Scan for the cell matching the given text and deliver its [x, y] coordinate at center. 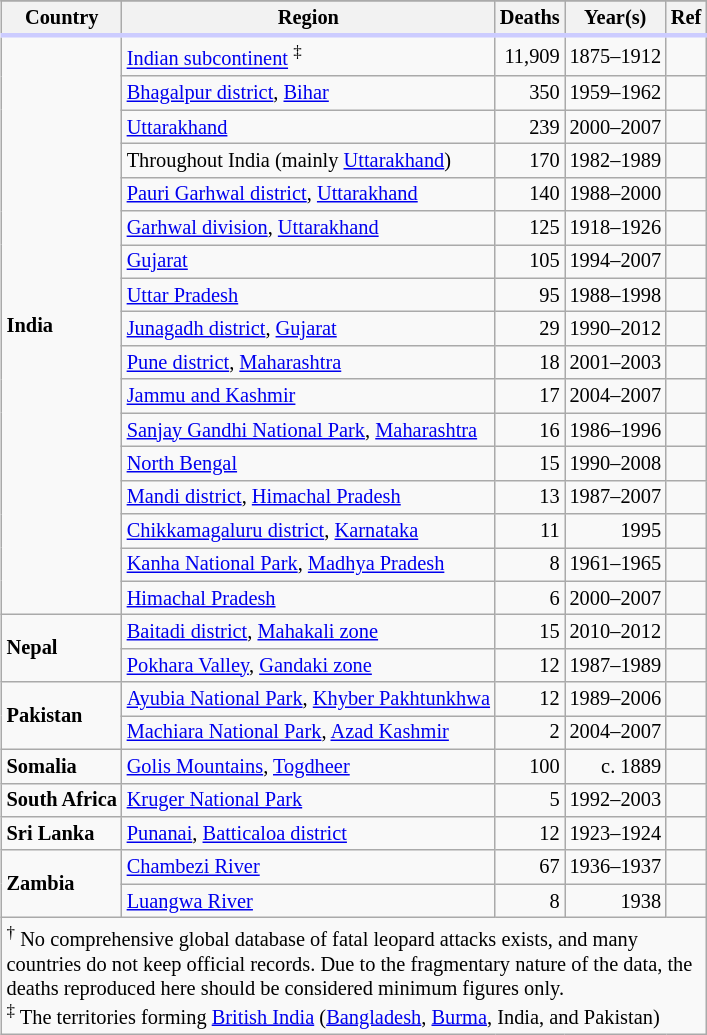
100 [530, 766]
1938 [616, 901]
1961–1965 [616, 565]
India [62, 326]
Gujarat [308, 262]
350 [530, 93]
1988–1998 [616, 295]
Mandi district, Himachal Pradesh [308, 497]
18 [530, 363]
239 [530, 127]
Baitadi district, Mahakali zone [308, 632]
Himachal Pradesh [308, 598]
Punanai, Batticaloa district [308, 834]
Somalia [62, 766]
Machiara National Park, Azad Kashmir [308, 733]
c. 1889 [616, 766]
Uttar Pradesh [308, 295]
Nepal [62, 648]
13 [530, 497]
29 [530, 329]
South Africa [62, 800]
2 [530, 733]
5 [530, 800]
Uttarakhand [308, 127]
1923–1924 [616, 834]
Zambia [62, 884]
95 [530, 295]
Chambezi River [308, 867]
1995 [616, 531]
Pakistan [62, 716]
67 [530, 867]
1982–1989 [616, 161]
Sanjay Gandhi National Park, Maharashtra [308, 430]
Sri Lanka [62, 834]
Pune district, Maharashtra [308, 363]
1936–1937 [616, 867]
1988–2000 [616, 194]
Country [62, 18]
Indian subcontinent ‡ [308, 56]
11 [530, 531]
1959–1962 [616, 93]
1986–1996 [616, 430]
Region [308, 18]
125 [530, 228]
Garhwal division, Uttarakhand [308, 228]
Chikkamagaluru district, Karnataka [308, 531]
Bhagalpur district, Bihar [308, 93]
170 [530, 161]
North Bengal [308, 464]
Pokhara Valley, Gandaki zone [308, 666]
16 [530, 430]
Kanha National Park, Madhya Pradesh [308, 565]
140 [530, 194]
Kruger National Park [308, 800]
1992–2003 [616, 800]
1990–2008 [616, 464]
Ayubia National Park, Khyber Pakhtunkhwa [308, 699]
Throughout India (mainly Uttarakhand) [308, 161]
1994–2007 [616, 262]
105 [530, 262]
17 [530, 396]
Deaths [530, 18]
Jammu and Kashmir [308, 396]
Golis Mountains, Togdheer [308, 766]
1990–2012 [616, 329]
2010–2012 [616, 632]
2001–2003 [616, 363]
1875–1912 [616, 56]
11,909 [530, 56]
1989–2006 [616, 699]
1987–2007 [616, 497]
Year(s) [616, 18]
1918–1926 [616, 228]
1987–1989 [616, 666]
Junagadh district, Gujarat [308, 329]
Luangwa River [308, 901]
6 [530, 598]
Ref [686, 18]
Pauri Garhwal district, Uttarakhand [308, 194]
